Return the [x, y] coordinate for the center point of the cell that contains the specified text.  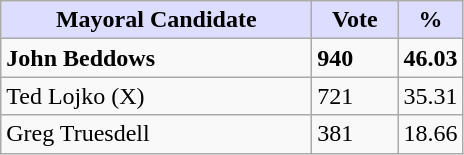
Mayoral Candidate [156, 20]
John Beddows [156, 58]
721 [355, 96]
46.03 [430, 58]
940 [355, 58]
% [430, 20]
Greg Truesdell [156, 134]
Ted Lojko (X) [156, 96]
35.31 [430, 96]
381 [355, 134]
Vote [355, 20]
18.66 [430, 134]
